Identify which cell holds the provided text, then report its (x, y) central coordinate. 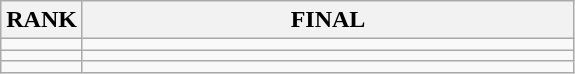
FINAL (328, 20)
RANK (42, 20)
